Extract the [X, Y] coordinate from the center of the cell holding the provided text.  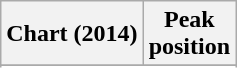
Chart (2014) [72, 34]
Peakposition [189, 34]
